Detect which cell encompasses the target text, then output its [X, Y] center coordinate. 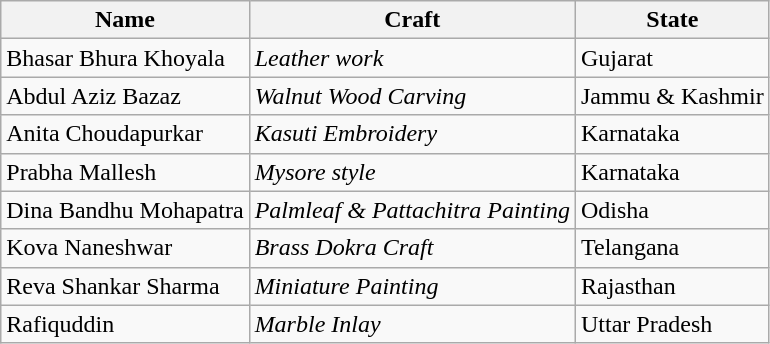
Name [125, 20]
Brass Dokra Craft [412, 248]
Mysore style [412, 172]
Palmleaf & Pattachitra Painting [412, 210]
Reva Shankar Sharma [125, 286]
Prabha Mallesh [125, 172]
Abdul Aziz Bazaz [125, 96]
Kova Naneshwar [125, 248]
Rajasthan [672, 286]
Walnut Wood Carving [412, 96]
Telangana [672, 248]
Miniature Painting [412, 286]
Jammu & Kashmir [672, 96]
Odisha [672, 210]
State [672, 20]
Kasuti Embroidery [412, 134]
Dina Bandhu Mohapatra [125, 210]
Bhasar Bhura Khoyala [125, 58]
Leather work [412, 58]
Gujarat [672, 58]
Anita Choudapurkar [125, 134]
Marble Inlay [412, 324]
Rafiquddin [125, 324]
Craft [412, 20]
Uttar Pradesh [672, 324]
